Extract the [x, y] coordinate from the center of the cell holding the provided text.  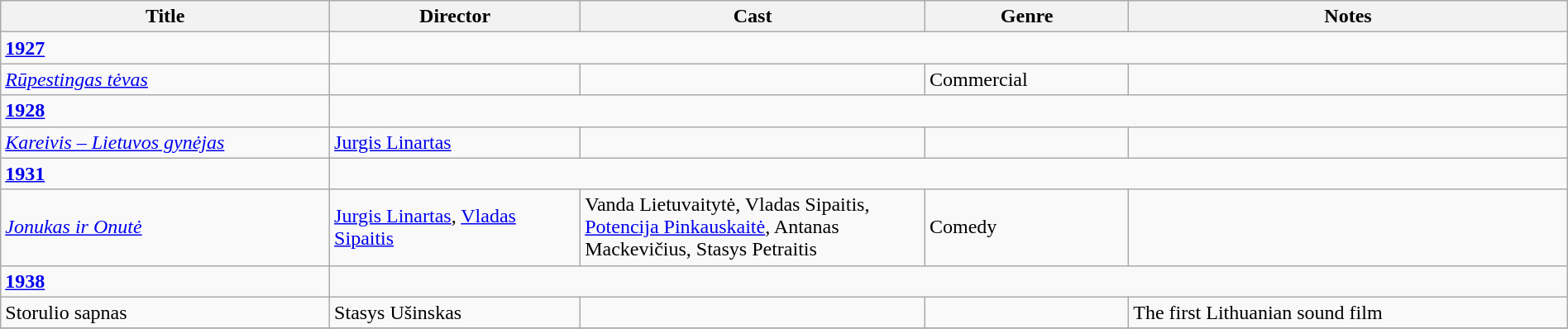
Notes [1348, 17]
Jurgis Linartas, Vladas Sipaitis [455, 227]
Genre [1026, 17]
Commercial [1026, 79]
1931 [165, 174]
The first Lithuanian sound film [1348, 312]
Jonukas ir Onutė [165, 227]
Comedy [1026, 227]
Vanda Lietuvaitytė, Vladas Sipaitis, Potencija Pinkauskaitė, Antanas Mackevičius, Stasys Petraitis [753, 227]
Director [455, 17]
1938 [165, 281]
1927 [165, 48]
Jurgis Linartas [455, 142]
Storulio sapnas [165, 312]
Stasys Ušinskas [455, 312]
Rūpestingas tėvas [165, 79]
Title [165, 17]
1928 [165, 111]
Cast [753, 17]
Kareivis – Lietuvos gynėjas [165, 142]
